Determine the [x, y] coordinate at the center of the cell enclosing the given text.  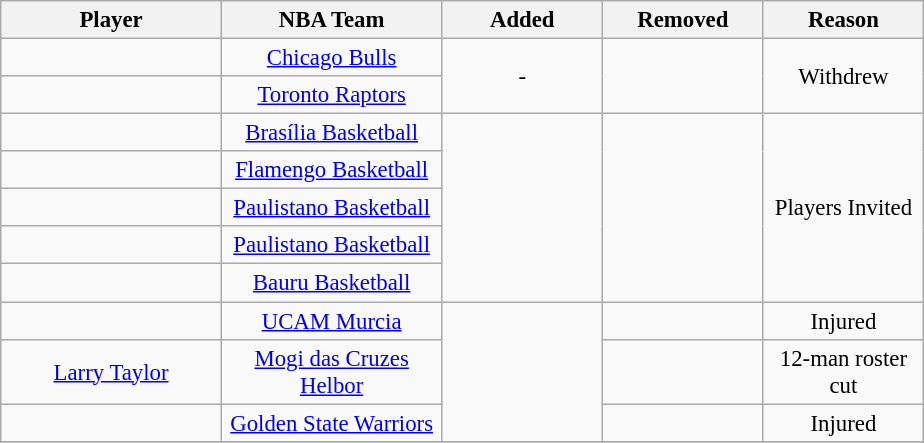
Toronto Raptors [332, 95]
Chicago Bulls [332, 58]
Reason [844, 20]
Added [522, 20]
Withdrew [844, 76]
UCAM Murcia [332, 321]
Mogi das Cruzes Helbor [332, 372]
12-man roster cut [844, 372]
- [522, 76]
Brasília Basketball [332, 133]
NBA Team [332, 20]
Removed [684, 20]
Larry Taylor [112, 372]
Players Invited [844, 208]
Player [112, 20]
Flamengo Basketball [332, 170]
Bauru Basketball [332, 283]
Golden State Warriors [332, 423]
